Extract the [x, y] coordinate from the center of the cell holding the provided text.  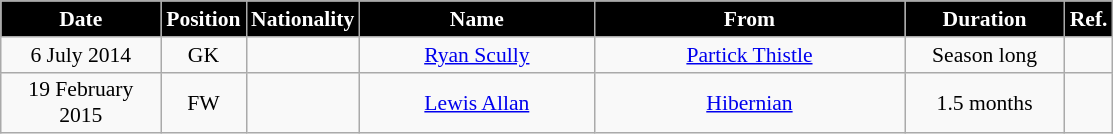
GK [204, 55]
Ref. [1089, 19]
1.5 months [985, 102]
Partick Thistle [749, 55]
19 February 2015 [81, 102]
From [749, 19]
Date [81, 19]
Nationality [302, 19]
Duration [985, 19]
Hibernian [749, 102]
FW [204, 102]
Lewis Allan [476, 102]
Position [204, 19]
Season long [985, 55]
Name [476, 19]
Ryan Scully [476, 55]
6 July 2014 [81, 55]
